Identify which cell holds the provided text, then report its [x, y] central coordinate. 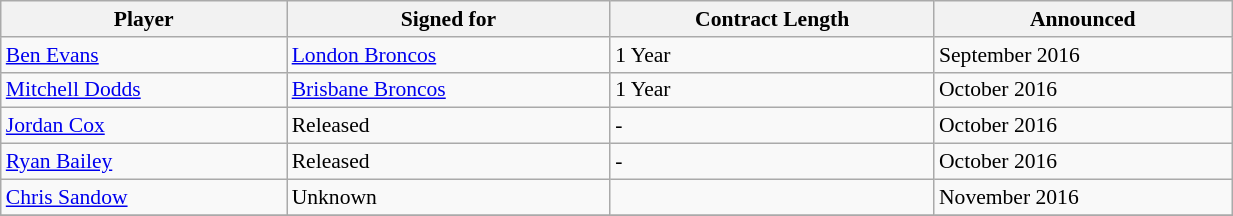
November 2016 [1083, 197]
Unknown [449, 197]
Signed for [449, 19]
Announced [1083, 19]
Chris Sandow [144, 197]
Contract Length [772, 19]
September 2016 [1083, 55]
Brisbane Broncos [449, 90]
London Broncos [449, 55]
Ben Evans [144, 55]
Player [144, 19]
Mitchell Dodds [144, 90]
Ryan Bailey [144, 162]
Jordan Cox [144, 126]
